For the text-containing cell, return its midpoint in (x, y) coordinate format. 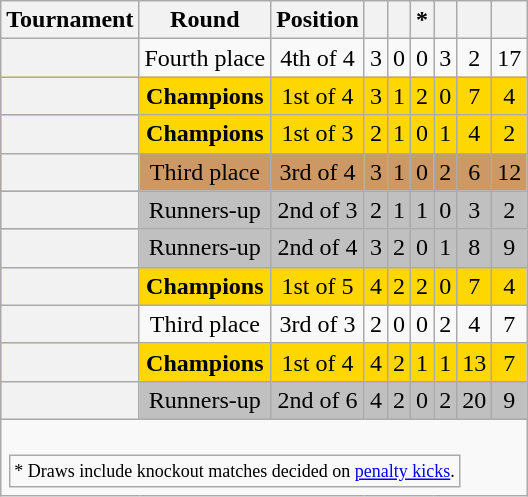
Position (318, 20)
6 (474, 172)
* (422, 20)
1st of 3 (318, 134)
1st of 5 (318, 286)
20 (474, 400)
Tournament (70, 20)
8 (474, 248)
12 (510, 172)
Fourth place (205, 58)
17 (510, 58)
2nd of 4 (318, 248)
3rd of 3 (318, 324)
Round (205, 20)
3rd of 4 (318, 172)
2nd of 6 (318, 400)
4th of 4 (318, 58)
13 (474, 362)
2nd of 3 (318, 210)
